From the cell containing the given text, extract its center point as [X, Y] coordinate. 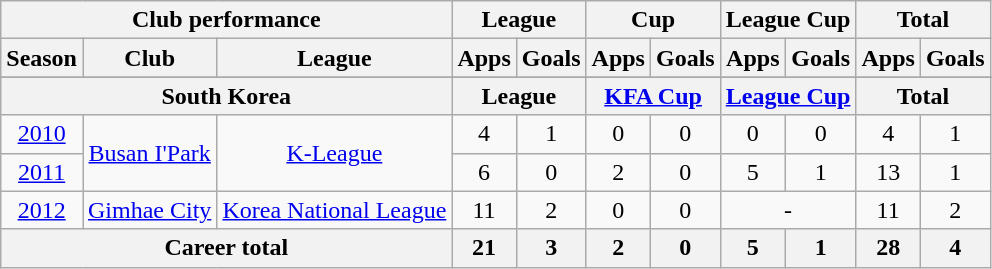
Gimhae City [149, 210]
South Korea [226, 96]
Season [42, 58]
3 [551, 248]
2012 [42, 210]
6 [484, 172]
28 [888, 248]
Busan I'Park [149, 153]
13 [888, 172]
Club performance [226, 20]
2010 [42, 134]
Career total [226, 248]
K-League [334, 153]
2011 [42, 172]
KFA Cup [653, 96]
Korea National League [334, 210]
21 [484, 248]
Cup [653, 20]
Club [149, 58]
- [788, 210]
